Provide the [X, Y] coordinate of the cell's center where the given text is located.  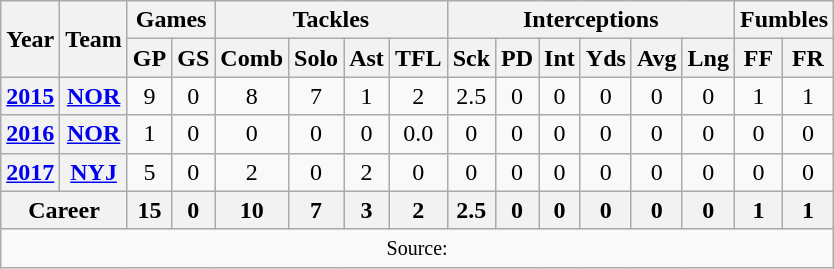
Fumbles [784, 20]
Year [30, 39]
GS [194, 58]
Comb [252, 58]
TFL [418, 58]
10 [252, 210]
Interceptions [590, 20]
9 [149, 96]
PD [518, 58]
15 [149, 210]
5 [149, 172]
Team [94, 39]
NYJ [94, 172]
GP [149, 58]
2016 [30, 134]
Sck [471, 58]
Lng [708, 58]
0.0 [418, 134]
Yds [606, 58]
FR [808, 58]
3 [367, 210]
FF [758, 58]
Ast [367, 58]
Int [560, 58]
2017 [30, 172]
Avg [656, 58]
Solo [316, 58]
8 [252, 96]
2015 [30, 96]
Source: [418, 248]
Career [64, 210]
Games [170, 20]
Tackles [331, 20]
